Provide the [x, y] coordinate of the cell's center where the given text is located.  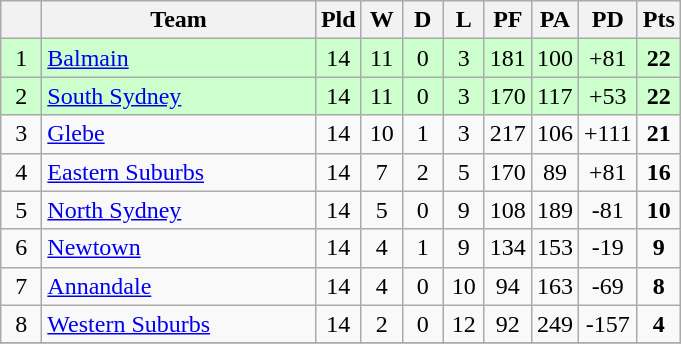
92 [508, 324]
PD [608, 20]
Newtown [179, 248]
Glebe [179, 134]
181 [508, 58]
Western Suburbs [179, 324]
+111 [608, 134]
12 [464, 324]
189 [554, 210]
W [382, 20]
217 [508, 134]
South Sydney [179, 96]
134 [508, 248]
163 [554, 286]
Eastern Suburbs [179, 172]
Pts [658, 20]
+53 [608, 96]
-81 [608, 210]
6 [22, 248]
Annandale [179, 286]
21 [658, 134]
117 [554, 96]
106 [554, 134]
100 [554, 58]
16 [658, 172]
PF [508, 20]
108 [508, 210]
-19 [608, 248]
L [464, 20]
94 [508, 286]
Pld [338, 20]
89 [554, 172]
PA [554, 20]
D [422, 20]
North Sydney [179, 210]
-157 [608, 324]
249 [554, 324]
-69 [608, 286]
Balmain [179, 58]
Team [179, 20]
153 [554, 248]
